Capture the cell that displays the provided text and extract its [x, y] central coordinate. 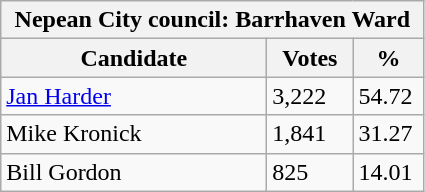
Jan Harder [134, 96]
31.27 [388, 134]
Candidate [134, 58]
Votes [310, 58]
54.72 [388, 96]
1,841 [310, 134]
Nepean City council: Barrhaven Ward [212, 20]
14.01 [388, 172]
825 [310, 172]
Bill Gordon [134, 172]
Mike Kronick [134, 134]
% [388, 58]
3,222 [310, 96]
